Pinpoint the cell where the given text exists, returning its (X, Y) midpoint coordinate. 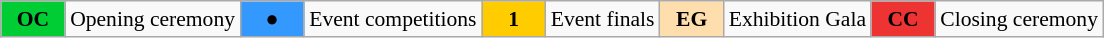
1 (514, 19)
OC (33, 19)
Event competitions (392, 19)
CC (903, 19)
EG (692, 19)
● (272, 19)
Event finals (603, 19)
Opening ceremony (152, 19)
Closing ceremony (1019, 19)
Exhibition Gala (798, 19)
